Return the (x, y) coordinate for the center point of the cell that contains the specified text.  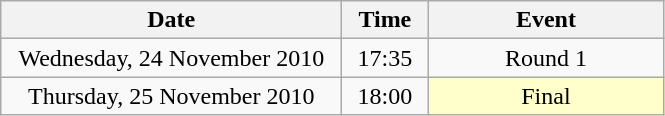
18:00 (385, 96)
Thursday, 25 November 2010 (172, 96)
Round 1 (546, 58)
Date (172, 20)
Event (546, 20)
Wednesday, 24 November 2010 (172, 58)
17:35 (385, 58)
Time (385, 20)
Final (546, 96)
